Return (x, y) of the center of cell containing provided text 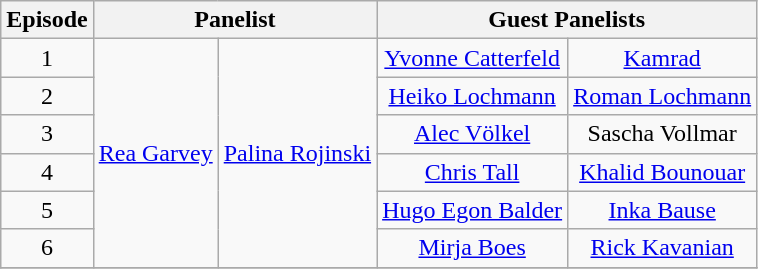
Alec Völkel (472, 134)
Panelist (234, 20)
Rea Garvey (156, 153)
4 (47, 172)
Rick Kavanian (662, 248)
Inka Bause (662, 210)
5 (47, 210)
2 (47, 96)
6 (47, 248)
Heiko Lochmann (472, 96)
3 (47, 134)
Kamrad (662, 58)
Mirja Boes (472, 248)
Sascha Vollmar (662, 134)
Hugo Egon Balder (472, 210)
Palina Rojinski (297, 153)
Roman Lochmann (662, 96)
Yvonne Catterfeld (472, 58)
Episode (47, 20)
Khalid Bounouar (662, 172)
Chris Tall (472, 172)
1 (47, 58)
Guest Panelists (567, 20)
